Return the (X, Y) coordinate for the center point of the cell that contains the specified text.  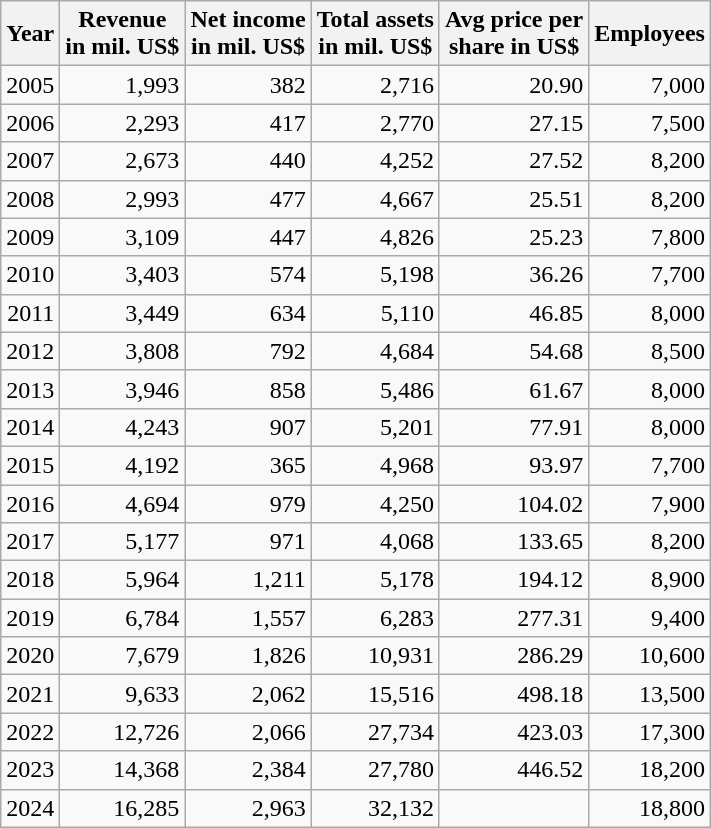
36.26 (514, 275)
2017 (30, 542)
858 (248, 389)
1,826 (248, 656)
3,449 (122, 313)
93.97 (514, 465)
12,726 (122, 732)
4,250 (375, 503)
7,900 (650, 503)
32,132 (375, 808)
2,062 (248, 694)
7,500 (650, 123)
Total assetsin mil. US$ (375, 34)
4,252 (375, 161)
46.85 (514, 313)
382 (248, 85)
7,000 (650, 85)
5,110 (375, 313)
6,283 (375, 618)
634 (248, 313)
277.31 (514, 618)
365 (248, 465)
54.68 (514, 351)
286.29 (514, 656)
5,964 (122, 580)
2011 (30, 313)
194.12 (514, 580)
446.52 (514, 770)
979 (248, 503)
2,770 (375, 123)
2009 (30, 237)
Avg price pershare in US$ (514, 34)
2021 (30, 694)
3,109 (122, 237)
2,293 (122, 123)
1,211 (248, 580)
2014 (30, 427)
1,557 (248, 618)
2006 (30, 123)
5,178 (375, 580)
498.18 (514, 694)
5,198 (375, 275)
2013 (30, 389)
2018 (30, 580)
2,066 (248, 732)
15,516 (375, 694)
18,800 (650, 808)
907 (248, 427)
3,808 (122, 351)
4,192 (122, 465)
7,800 (650, 237)
4,667 (375, 199)
2016 (30, 503)
574 (248, 275)
417 (248, 123)
27.52 (514, 161)
2,716 (375, 85)
2,993 (122, 199)
1,993 (122, 85)
447 (248, 237)
3,403 (122, 275)
2015 (30, 465)
4,826 (375, 237)
13,500 (650, 694)
2,384 (248, 770)
10,931 (375, 656)
8,500 (650, 351)
6,784 (122, 618)
27,780 (375, 770)
104.02 (514, 503)
16,285 (122, 808)
10,600 (650, 656)
20.90 (514, 85)
7,679 (122, 656)
9,633 (122, 694)
4,243 (122, 427)
Net incomein mil. US$ (248, 34)
9,400 (650, 618)
133.65 (514, 542)
25.23 (514, 237)
Revenuein mil. US$ (122, 34)
2020 (30, 656)
4,694 (122, 503)
77.91 (514, 427)
5,177 (122, 542)
Year (30, 34)
423.03 (514, 732)
792 (248, 351)
477 (248, 199)
27.15 (514, 123)
2010 (30, 275)
4,684 (375, 351)
2,963 (248, 808)
3,946 (122, 389)
2005 (30, 85)
61.67 (514, 389)
8,900 (650, 580)
2023 (30, 770)
2,673 (122, 161)
2008 (30, 199)
4,968 (375, 465)
440 (248, 161)
2007 (30, 161)
4,068 (375, 542)
18,200 (650, 770)
5,486 (375, 389)
25.51 (514, 199)
2024 (30, 808)
5,201 (375, 427)
2022 (30, 732)
17,300 (650, 732)
2019 (30, 618)
14,368 (122, 770)
27,734 (375, 732)
971 (248, 542)
2012 (30, 351)
Employees (650, 34)
